Capture the cell that displays the provided text and extract its (X, Y) central coordinate. 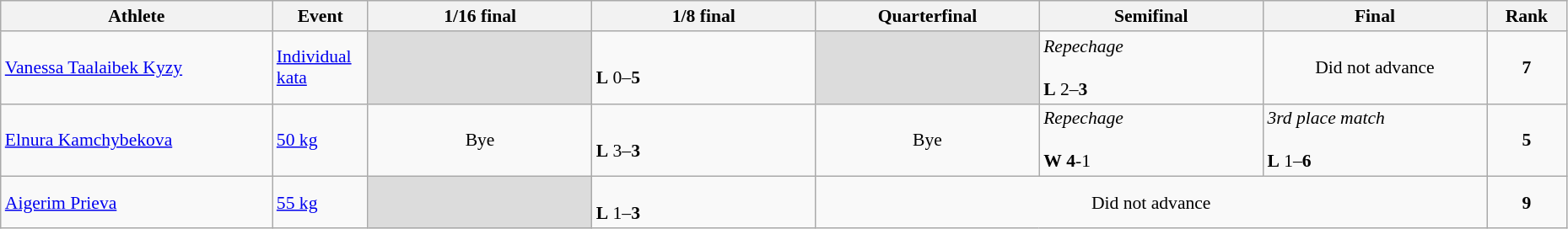
Rank (1527, 16)
Individual kata (321, 67)
50 kg (321, 140)
Final (1375, 16)
5 (1527, 140)
L 0–5 (703, 67)
Event (321, 16)
RepechageW 4-1 (1150, 140)
7 (1527, 67)
L 1–3 (703, 202)
RepechageL 2–3 (1150, 67)
Aigerim Prieva (137, 202)
L 3–3 (703, 140)
Vanessa Taalaibek Kyzy (137, 67)
Athlete (137, 16)
9 (1527, 202)
1/16 final (479, 16)
Quarterfinal (928, 16)
3rd place matchL 1–6 (1375, 140)
Semifinal (1150, 16)
1/8 final (703, 16)
Elnura Kamchybekova (137, 140)
55 kg (321, 202)
